Provide the (x, y) coordinate of the cell's center where the given text is located.  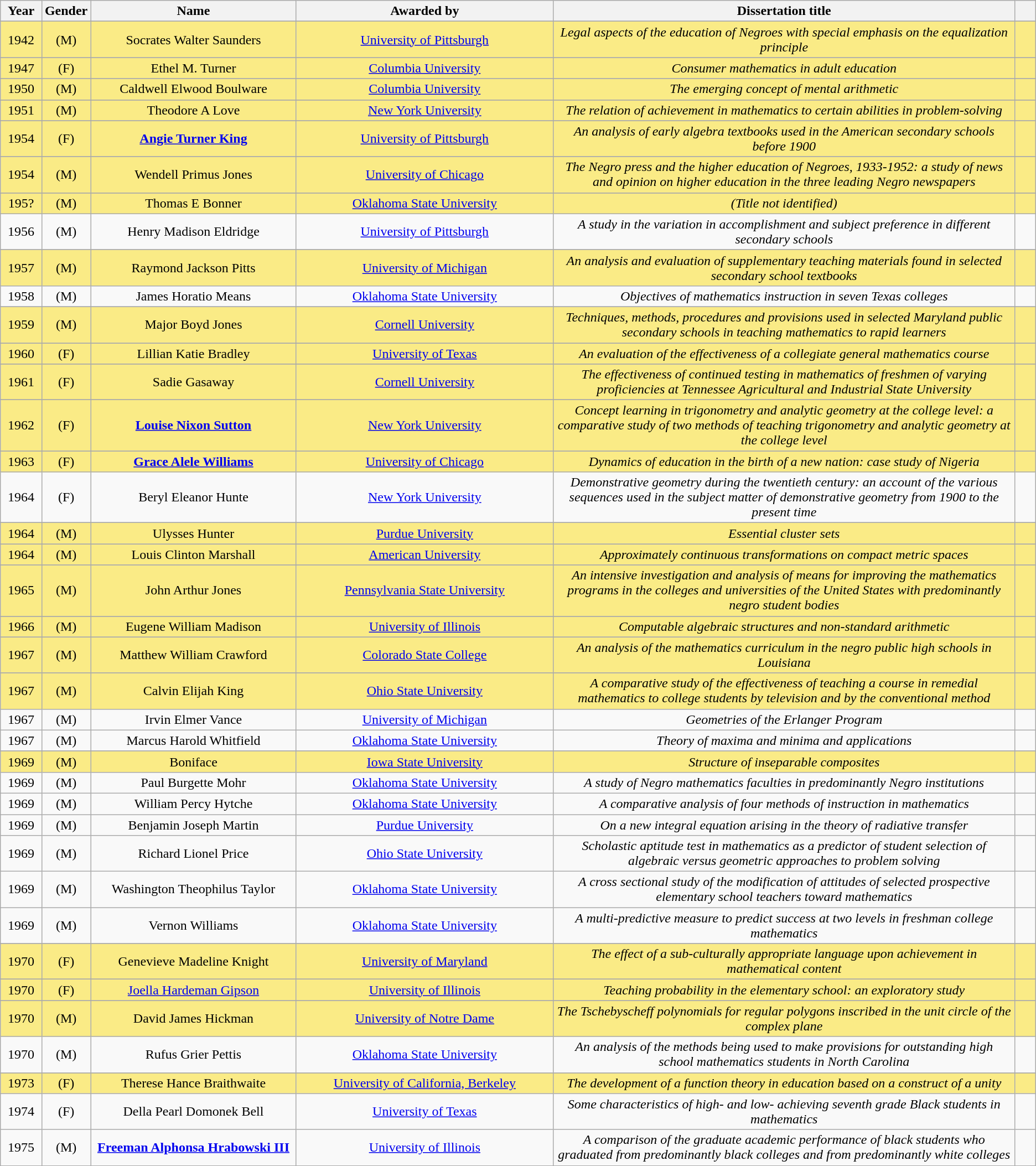
Ethel M. Turner (194, 68)
1956 (21, 231)
James Horatio Means (194, 296)
Freeman Alphonsa Hrabowski III (194, 1148)
Dynamics of education in the birth of a new nation: case study of Nigeria (784, 462)
1942 (21, 40)
1963 (21, 462)
Boniface (194, 761)
1959 (21, 324)
Colorado State College (424, 655)
Matthew William Crawford (194, 655)
Sadie Gasaway (194, 382)
Geometries of the Erlanger Program (784, 719)
Angie Turner King (194, 138)
The Tschebyscheff polynomials for regular polygons inscribed in the unit circle of the complex plane (784, 1018)
Benjamin Joseph Martin (194, 825)
An analysis of the methods being used to make provisions for outstanding high school mathematics students in North Carolina (784, 1055)
1973 (21, 1083)
Awarded by (424, 11)
The effect of a sub-culturally appropriate language upon achievement in mathematical content (784, 962)
1966 (21, 626)
American University (424, 555)
Caldwell Elwood Boulware (194, 89)
The relation of achievement in mathematics to certain abilities in problem-solving (784, 110)
Henry Madison Eldridge (194, 231)
An analysis of early algebra textbooks used in the American secondary schools before 1900 (784, 138)
Della Pearl Domonek Bell (194, 1111)
David James Hickman (194, 1018)
Irvin Elmer Vance (194, 719)
The emerging concept of mental arithmetic (784, 89)
University of Maryland (424, 962)
An evaluation of the effectiveness of a collegiate general mathematics course (784, 354)
Structure of inseparable composites (784, 761)
Rufus Grier Pettis (194, 1055)
Vernon Williams (194, 925)
Name (194, 11)
A comparative analysis of four methods of instruction in mathematics (784, 804)
Some characteristics of high- and low- achieving seventh grade Black students in mathematics (784, 1111)
Marcus Harold Whitfield (194, 740)
A study in the variation in accomplishment and subject preference in different secondary schools (784, 231)
Objectives of mathematics instruction in seven Texas colleges (784, 296)
Wendell Primus Jones (194, 175)
(Title not identified) (784, 203)
Richard Lionel Price (194, 853)
Dissertation title (784, 11)
Approximately continuous transformations on compact metric spaces (784, 555)
1961 (21, 382)
Essential cluster sets (784, 533)
On a new integral equation arising in the theory of radiative transfer (784, 825)
Raymond Jackson Pitts (194, 268)
University of Notre Dame (424, 1018)
Theodore A Love (194, 110)
Gender (66, 11)
Louis Clinton Marshall (194, 555)
Computable algebraic structures and non-standard arithmetic (784, 626)
Eugene William Madison (194, 626)
Paul Burgette Mohr (194, 782)
Iowa State University (424, 761)
1947 (21, 68)
William Percy Hytche (194, 804)
1975 (21, 1148)
Year (21, 11)
1960 (21, 354)
An analysis and evaluation of supplementary teaching materials found in selected secondary school textbooks (784, 268)
Joella Hardeman Gipson (194, 990)
Washington Theophilus Taylor (194, 890)
Legal aspects of the education of Negroes with special emphasis on the equalization principle (784, 40)
A study of Negro mathematics faculties in predominantly Negro institutions (784, 782)
The effectiveness of continued testing in mathematics of freshmen of varying proficiencies at Tennessee Agricultural and Industrial State University (784, 382)
University of California, Berkeley (424, 1083)
Beryl Eleanor Hunte (194, 498)
1957 (21, 268)
An analysis of the mathematics curriculum in the negro public high schools in Louisiana (784, 655)
Theory of maxima and minima and applications (784, 740)
Calvin Elijah King (194, 691)
Louise Nixon Sutton (194, 426)
1950 (21, 89)
195? (21, 203)
1974 (21, 1111)
Lillian Katie Bradley (194, 354)
Thomas E Bonner (194, 203)
The development of a function theory in education based on a construct of a unity (784, 1083)
1958 (21, 296)
Genevieve Madeline Knight (194, 962)
Consumer mathematics in adult education (784, 68)
John Arthur Jones (194, 590)
1962 (21, 426)
Pennsylvania State University (424, 590)
Socrates Walter Saunders (194, 40)
Teaching probability in the elementary school: an exploratory study (784, 990)
Major Boyd Jones (194, 324)
A cross sectional study of the modification of attitudes of selected prospective elementary school teachers toward mathematics (784, 890)
Techniques, methods, procedures and provisions used in selected Maryland public secondary schools in teaching mathematics to rapid learners (784, 324)
The Negro press and the higher education of Negroes, 1933-1952: a study of news and opinion on higher education in the three leading Negro newspapers (784, 175)
1951 (21, 110)
1965 (21, 590)
Scholastic aptitude test in mathematics as a predictor of student selection of algebraic versus geometric approaches to problem solving (784, 853)
Ulysses Hunter (194, 533)
A multi-predictive measure to predict success at two levels in freshman college mathematics (784, 925)
Therese Hance Braithwaite (194, 1083)
Grace Alele Williams (194, 462)
